Return the (x, y) coordinate for the center point of the cell that contains the specified text.  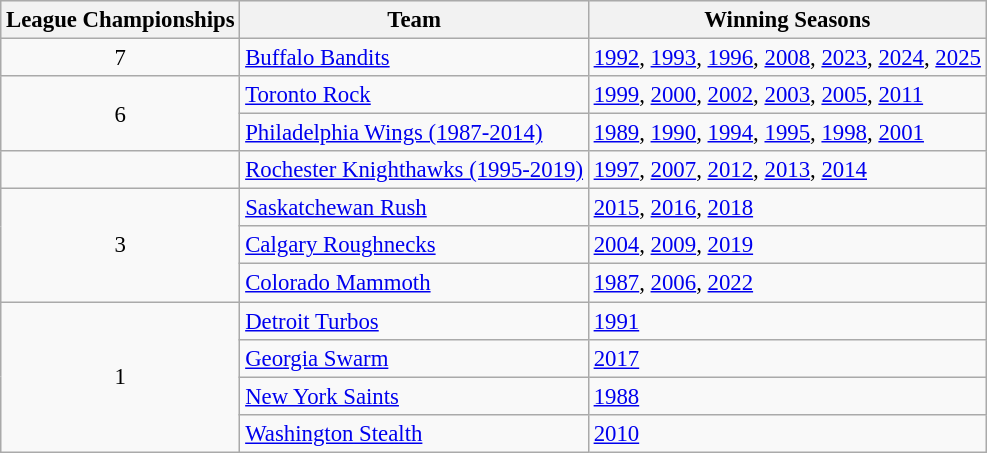
7 (120, 58)
1997, 2007, 2012, 2013, 2014 (787, 170)
1992, 1993, 1996, 2008, 2023, 2024, 2025 (787, 58)
Buffalo Bandits (414, 58)
Philadelphia Wings (1987-2014) (414, 133)
2017 (787, 358)
1 (120, 377)
Washington Stealth (414, 433)
New York Saints (414, 396)
Detroit Turbos (414, 321)
Calgary Roughnecks (414, 245)
1987, 2006, 2022 (787, 283)
Winning Seasons (787, 20)
2004, 2009, 2019 (787, 245)
1989, 1990, 1994, 1995, 1998, 2001 (787, 133)
Toronto Rock (414, 95)
League Championships (120, 20)
2015, 2016, 2018 (787, 208)
1988 (787, 396)
2010 (787, 433)
1991 (787, 321)
Team (414, 20)
6 (120, 114)
Georgia Swarm (414, 358)
Saskatchewan Rush (414, 208)
3 (120, 246)
Colorado Mammoth (414, 283)
1999, 2000, 2002, 2003, 2005, 2011 (787, 95)
Rochester Knighthawks (1995-2019) (414, 170)
